Detect which cell encompasses the target text, then output its [x, y] center coordinate. 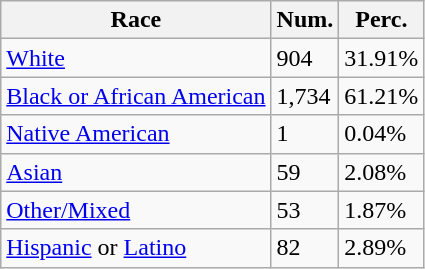
31.91% [382, 58]
2.08% [382, 172]
82 [305, 248]
2.89% [382, 248]
53 [305, 210]
Asian [136, 172]
61.21% [382, 96]
Native American [136, 134]
1,734 [305, 96]
1.87% [382, 210]
Perc. [382, 20]
Black or African American [136, 96]
904 [305, 58]
White [136, 58]
59 [305, 172]
Race [136, 20]
1 [305, 134]
Hispanic or Latino [136, 248]
Other/Mixed [136, 210]
Num. [305, 20]
0.04% [382, 134]
